Return the (x, y) coordinate for the center point of the cell that contains the specified text.  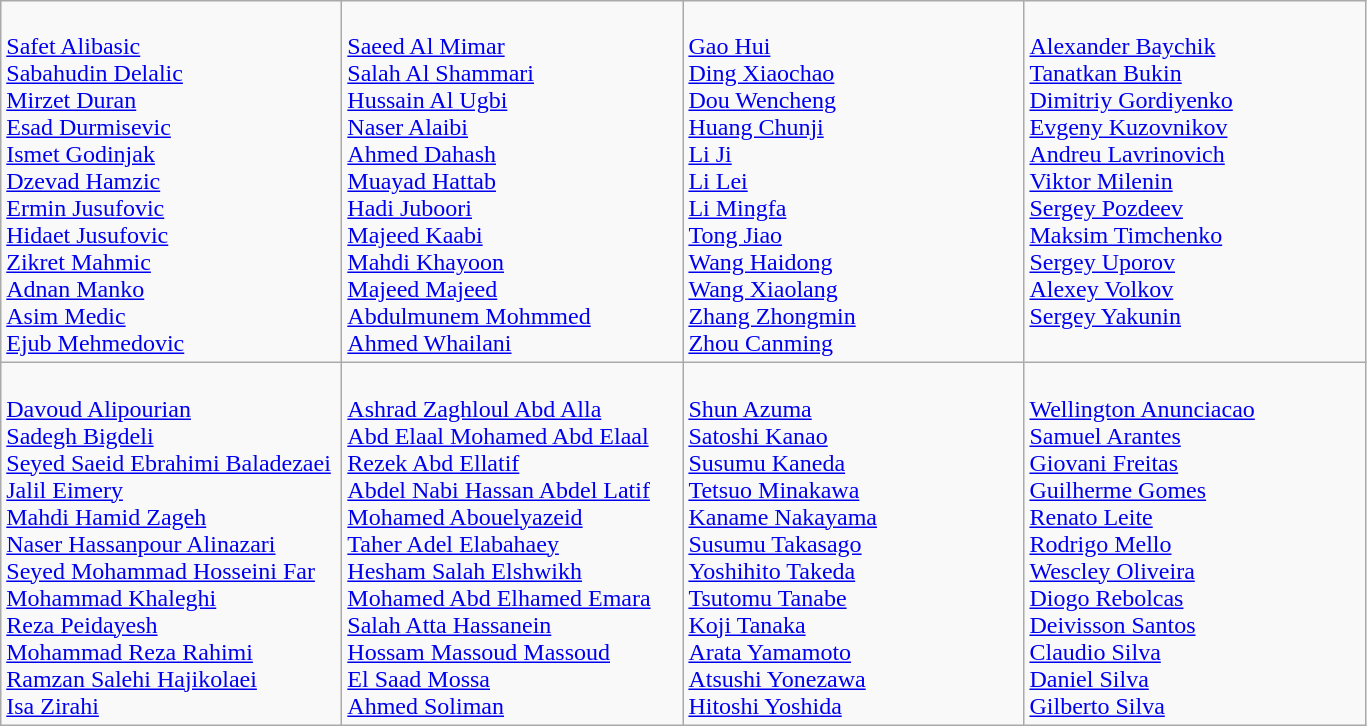
Gao Hui Ding Xiaochao Dou Wencheng Huang Chunji Li Ji Li Lei Li Mingfa Tong Jiao Wang Haidong Wang Xiaolang Zhang Zhongmin Zhou Canming (854, 182)
